Extract the [x, y] coordinate from the center of the cell holding the provided text.  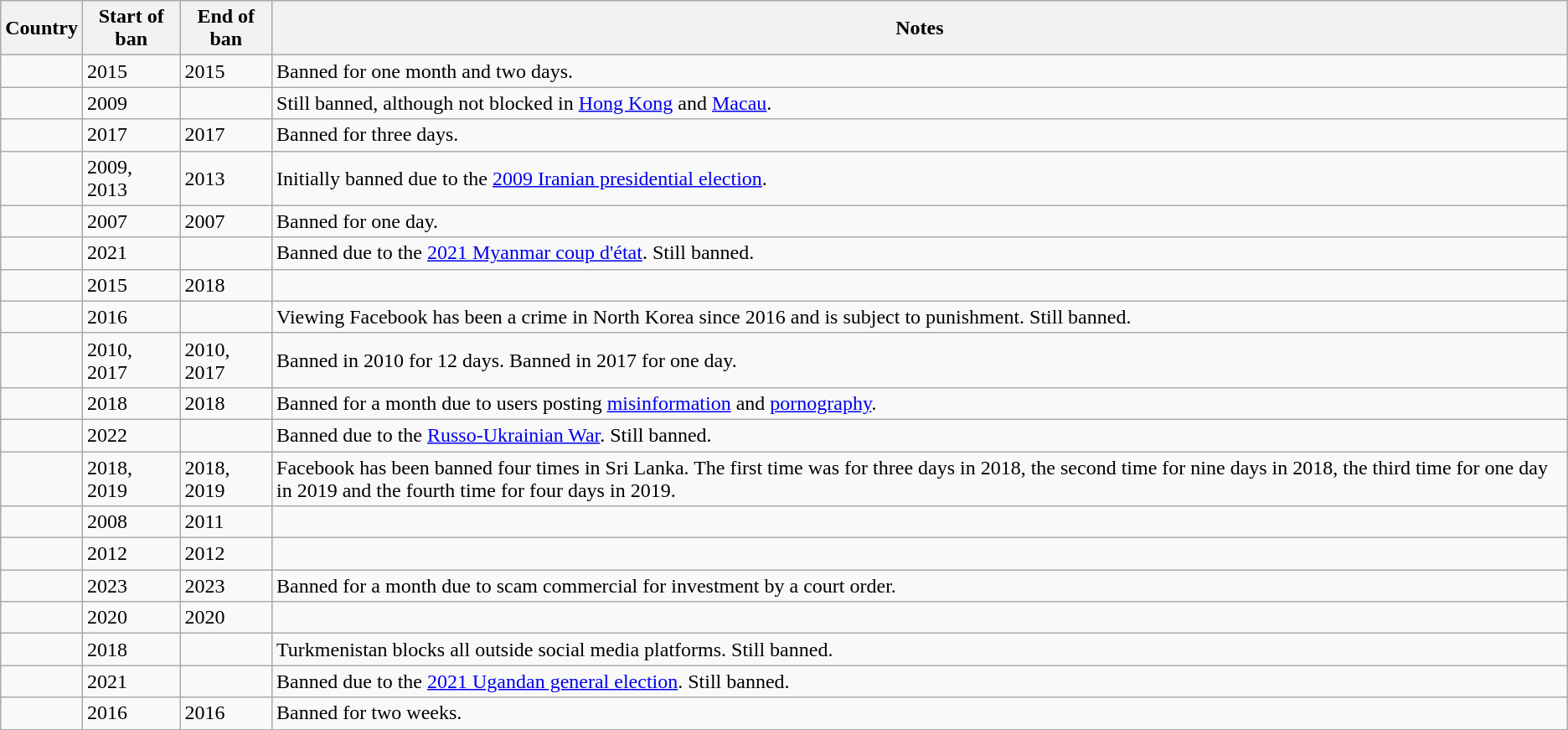
Banned in 2010 for 12 days. Banned in 2017 for one day. [920, 360]
Banned due to the Russo-Ukrainian War. Still banned. [920, 435]
2008 [131, 522]
Banned for a month due to users posting misinformation and pornography. [920, 403]
Banned due to the 2021 Ugandan general election. Still banned. [920, 681]
2009, 2013 [131, 178]
Banned for one day. [920, 221]
Banned for one month and two days. [920, 71]
Turkmenistan blocks all outside social media platforms. Still banned. [920, 650]
2013 [226, 178]
Viewing Facebook has been a crime in North Korea since 2016 and is subject to punishment. Still banned. [920, 317]
Still banned, although not blocked in Hong Kong and Macau. [920, 103]
Notes [920, 28]
Country [42, 28]
2022 [131, 435]
Banned for two weeks. [920, 713]
Start of ban [131, 28]
Banned due to the 2021 Myanmar coup d'état. Still banned. [920, 253]
Banned for three days. [920, 135]
Banned for a month due to scam commercial for investment by a court order. [920, 586]
Initially banned due to the 2009 Iranian presidential election. [920, 178]
End of ban [226, 28]
2011 [226, 522]
2009 [131, 103]
